Detect which cell encompasses the target text, then output its [X, Y] center coordinate. 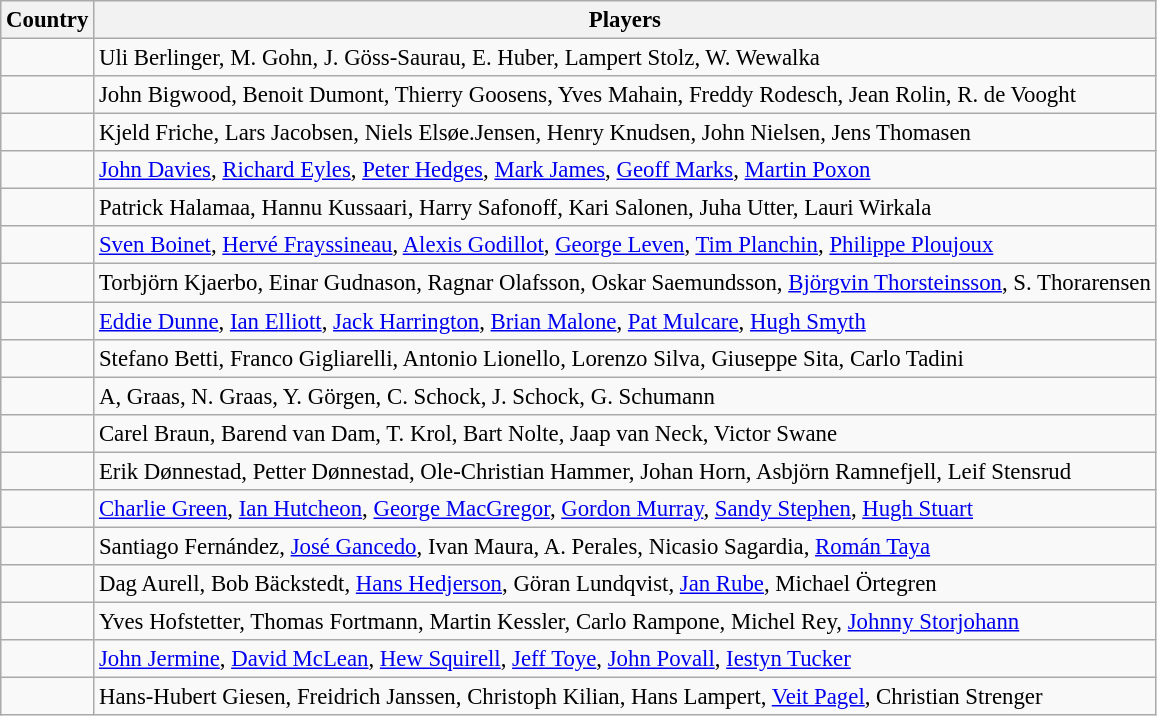
Uli Berlinger, M. Gohn, J. Göss-Saurau, E. Huber, Lampert Stolz, W. Wewalka [626, 58]
John Davies, Richard Eyles, Peter Hedges, Mark James, Geoff Marks, Martin Poxon [626, 170]
Country [48, 20]
Players [626, 20]
Yves Hofstetter, Thomas Fortmann, Martin Kessler, Carlo Rampone, Michel Rey, Johnny Storjohann [626, 621]
Sven Boinet, Hervé Frayssineau, Alexis Godillot, George Leven, Tim Planchin, Philippe Ploujoux [626, 245]
Hans-Hubert Giesen, Freidrich Janssen, Christoph Kilian, Hans Lampert, Veit Pagel, Christian Strenger [626, 697]
Torbjörn Kjaerbo, Einar Gudnason, Ragnar Olafsson, Oskar Saemundsson, Björgvin Thorsteinsson, S. Thorarensen [626, 283]
Santiago Fernández, José Gancedo, Ivan Maura, A. Perales, Nicasio Sagardia, Román Taya [626, 546]
A, Graas, N. Graas, Y. Görgen, C. Schock, J. Schock, G. Schumann [626, 396]
Carel Braun, Barend van Dam, T. Krol, Bart Nolte, Jaap van Neck, Victor Swane [626, 433]
Stefano Betti, Franco Gigliarelli, Antonio Lionello, Lorenzo Silva, Giuseppe Sita, Carlo Tadini [626, 358]
Charlie Green, Ian Hutcheon, George MacGregor, Gordon Murray, Sandy Stephen, Hugh Stuart [626, 509]
John Jermine, David McLean, Hew Squirell, Jeff Toye, John Povall, Iestyn Tucker [626, 659]
Erik Dønnestad, Petter Dønnestad, Ole-Christian Hammer, Johan Horn, Asbjörn Ramnefjell, Leif Stensrud [626, 471]
Kjeld Friche, Lars Jacobsen, Niels Elsøe.Jensen, Henry Knudsen, John Nielsen, Jens Thomasen [626, 133]
Eddie Dunne, Ian Elliott, Jack Harrington, Brian Malone, Pat Mulcare, Hugh Smyth [626, 321]
Dag Aurell, Bob Bäckstedt, Hans Hedjerson, Göran Lundqvist, Jan Rube, Michael Örtegren [626, 584]
John Bigwood, Benoit Dumont, Thierry Goosens, Yves Mahain, Freddy Rodesch, Jean Rolin, R. de Vooght [626, 95]
Patrick Halamaa, Hannu Kussaari, Harry Safonoff, Kari Salonen, Juha Utter, Lauri Wirkala [626, 208]
